Return (X, Y) of the center of cell containing provided text 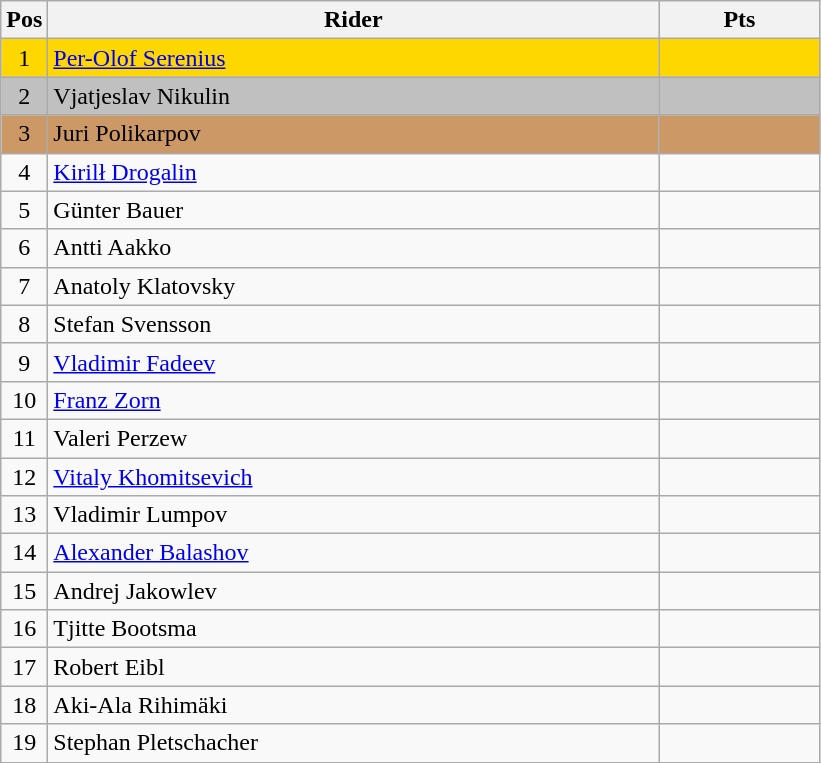
13 (24, 515)
Andrej Jakowlev (354, 591)
8 (24, 324)
9 (24, 362)
17 (24, 667)
Anatoly Klatovsky (354, 286)
18 (24, 705)
Pos (24, 20)
6 (24, 248)
Per-Olof Serenius (354, 58)
Vitaly Khomitsevich (354, 477)
Aki-Ala Rihimäki (354, 705)
16 (24, 629)
Vjatjeslav Nikulin (354, 96)
Franz Zorn (354, 400)
Stephan Pletschacher (354, 743)
3 (24, 134)
Robert Eibl (354, 667)
15 (24, 591)
12 (24, 477)
Valeri Perzew (354, 438)
Rider (354, 20)
4 (24, 172)
Vladimir Fadeev (354, 362)
Antti Aakko (354, 248)
19 (24, 743)
Pts (740, 20)
10 (24, 400)
Juri Polikarpov (354, 134)
2 (24, 96)
Alexander Balashov (354, 553)
7 (24, 286)
11 (24, 438)
Günter Bauer (354, 210)
5 (24, 210)
1 (24, 58)
14 (24, 553)
Kirilł Drogalin (354, 172)
Tjitte Bootsma (354, 629)
Vladimir Lumpov (354, 515)
Stefan Svensson (354, 324)
